Extract the [X, Y] coordinate from the center of the cell holding the provided text.  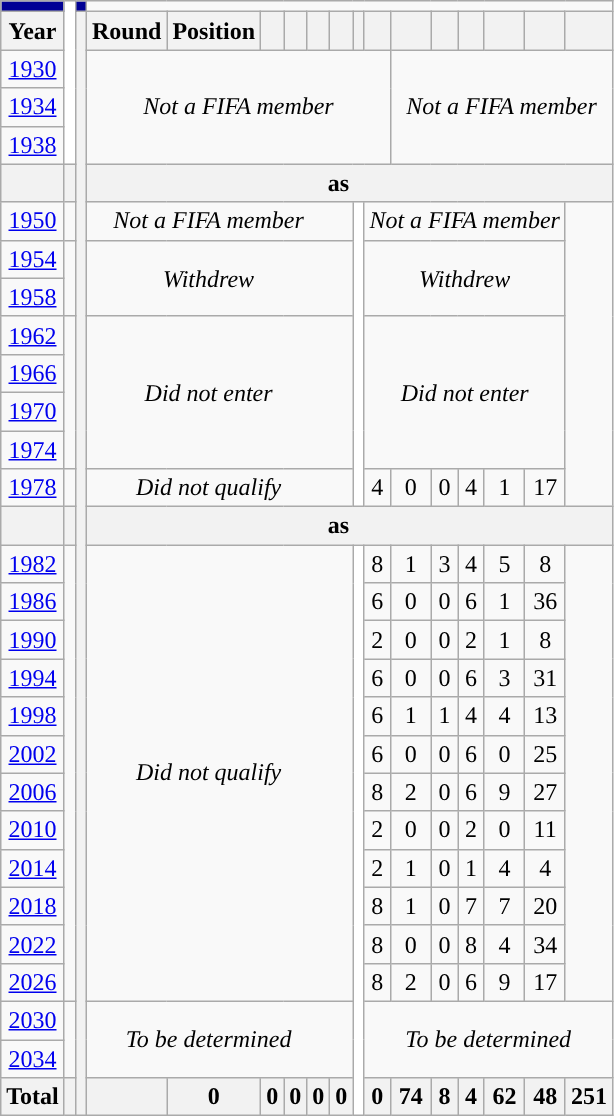
251 [588, 1097]
1934 [33, 107]
2006 [33, 792]
11 [546, 830]
36 [546, 602]
20 [546, 906]
1998 [33, 716]
2034 [33, 1059]
1938 [33, 145]
1966 [33, 373]
1958 [33, 297]
2010 [33, 830]
Total [33, 1097]
1962 [33, 335]
1930 [33, 69]
1986 [33, 602]
27 [546, 792]
48 [546, 1097]
74 [411, 1097]
1954 [33, 259]
13 [546, 716]
2026 [33, 982]
1990 [33, 640]
2014 [33, 868]
1978 [33, 488]
Position [214, 31]
Year [33, 31]
1982 [33, 564]
62 [504, 1097]
31 [546, 678]
1970 [33, 411]
1974 [33, 449]
25 [546, 754]
34 [546, 944]
1950 [33, 221]
2018 [33, 906]
1994 [33, 678]
2030 [33, 1020]
5 [504, 564]
2022 [33, 944]
Round [126, 31]
2002 [33, 754]
